From the cell containing the given text, extract its center point as [X, Y] coordinate. 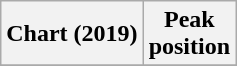
Peakposition [189, 34]
Chart (2019) [72, 34]
